Pinpoint the cell where the given text exists, returning its (X, Y) midpoint coordinate. 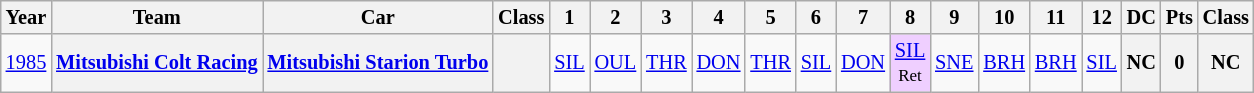
12 (1102, 17)
11 (1056, 17)
Year (26, 17)
1985 (26, 63)
6 (816, 17)
DC (1142, 17)
0 (1180, 63)
7 (863, 17)
9 (954, 17)
Team (156, 17)
8 (910, 17)
Mitsubishi Colt Racing (156, 63)
1 (569, 17)
Pts (1180, 17)
Mitsubishi Starion Turbo (378, 63)
OUL (616, 63)
3 (666, 17)
Car (378, 17)
4 (719, 17)
SNE (954, 63)
10 (1004, 17)
2 (616, 17)
SILRet (910, 63)
5 (770, 17)
